Search for the cell housing the specified text and yield its (X, Y) center coordinate. 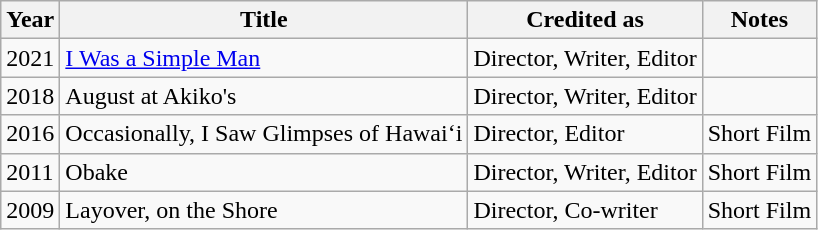
Credited as (585, 20)
Year (30, 20)
Title (264, 20)
Director, Editor (585, 134)
2009 (30, 210)
Notes (759, 20)
Director, Co-writer (585, 210)
2021 (30, 58)
2011 (30, 172)
Obake (264, 172)
Layover, on the Shore (264, 210)
I Was a Simple Man (264, 58)
August at Akiko's (264, 96)
2016 (30, 134)
2018 (30, 96)
Occasionally, I Saw Glimpses of Hawai‘i (264, 134)
